Pinpoint the cell where the given text exists, returning its [x, y] midpoint coordinate. 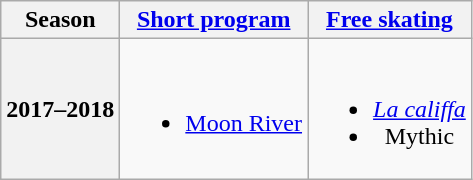
Moon River [214, 109]
Free skating [390, 20]
La califfaMythic [390, 109]
Short program [214, 20]
Season [60, 20]
2017–2018 [60, 109]
